Extract the (x, y) coordinate from the center of the cell holding the provided text.  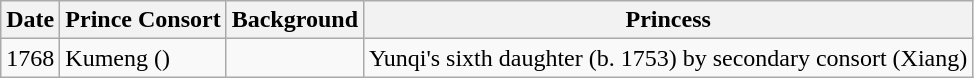
Kumeng () (143, 58)
Background (294, 20)
Princess (668, 20)
Yunqi's sixth daughter (b. 1753) by secondary consort (Xiang) (668, 58)
Date (30, 20)
Prince Consort (143, 20)
1768 (30, 58)
